Identify which cell holds the provided text, then report its [x, y] central coordinate. 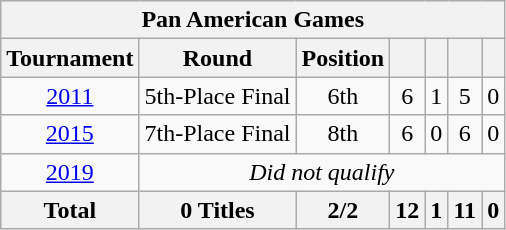
2019 [70, 172]
Pan American Games [253, 20]
Round [218, 58]
2011 [70, 96]
5 [465, 96]
6th [343, 96]
Tournament [70, 58]
2015 [70, 134]
Position [343, 58]
2/2 [343, 210]
7th-Place Final [218, 134]
0 Titles [218, 210]
5th-Place Final [218, 96]
Total [70, 210]
8th [343, 134]
11 [465, 210]
12 [408, 210]
Did not qualify [322, 172]
